Identify which cell holds the provided text, then report its (X, Y) central coordinate. 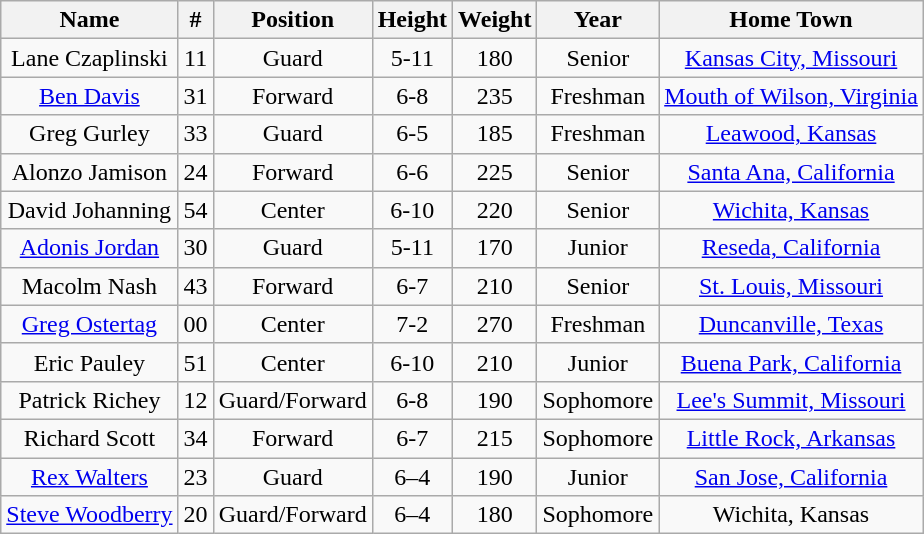
Santa Ana, California (792, 172)
51 (196, 362)
6-5 (412, 134)
San Jose, California (792, 477)
Little Rock, Arkansas (792, 438)
00 (196, 324)
Ben Davis (90, 96)
Duncanville, Texas (792, 324)
Greg Ostertag (90, 324)
Greg Gurley (90, 134)
225 (495, 172)
Rex Walters (90, 477)
St. Louis, Missouri (792, 286)
11 (196, 58)
Height (412, 20)
6-6 (412, 172)
170 (495, 248)
Buena Park, California (792, 362)
215 (495, 438)
Year (598, 20)
Patrick Richey (90, 400)
54 (196, 210)
270 (495, 324)
31 (196, 96)
220 (495, 210)
23 (196, 477)
20 (196, 515)
30 (196, 248)
Weight (495, 20)
Lane Czaplinski (90, 58)
12 (196, 400)
# (196, 20)
Eric Pauley (90, 362)
7-2 (412, 324)
Macolm Nash (90, 286)
Steve Woodberry (90, 515)
David Johanning (90, 210)
24 (196, 172)
185 (495, 134)
43 (196, 286)
Richard Scott (90, 438)
Adonis Jordan (90, 248)
Home Town (792, 20)
33 (196, 134)
34 (196, 438)
235 (495, 96)
Position (292, 20)
Name (90, 20)
Mouth of Wilson, Virginia (792, 96)
Leawood, Kansas (792, 134)
Lee's Summit, Missouri (792, 400)
Alonzo Jamison (90, 172)
Kansas City, Missouri (792, 58)
Reseda, California (792, 248)
